Pinpoint the cell where the given text exists, returning its [X, Y] midpoint coordinate. 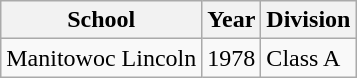
Year [232, 20]
1978 [232, 58]
Class A [308, 58]
Manitowoc Lincoln [102, 58]
Division [308, 20]
School [102, 20]
